From the cell containing the given text, extract its center point as [x, y] coordinate. 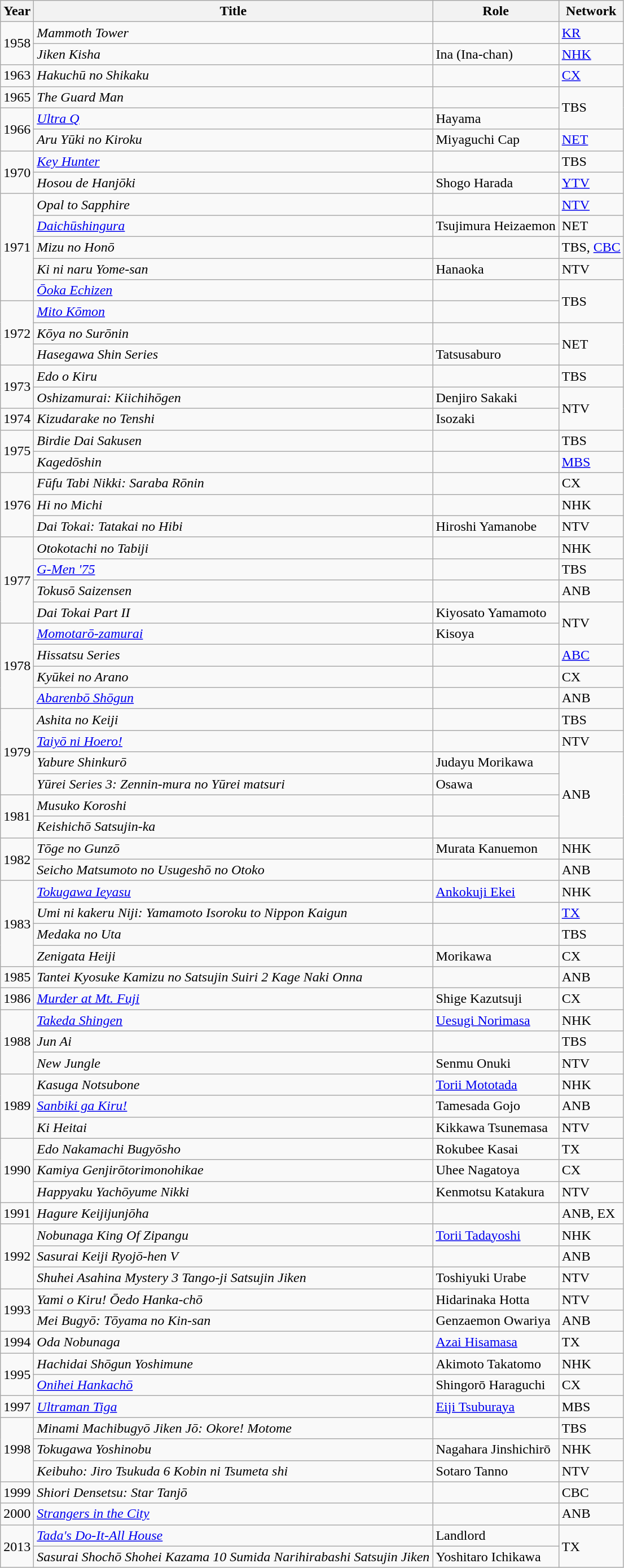
1977 [17, 580]
Sanbiki ga Kiru! [234, 1106]
1990 [17, 1170]
1994 [17, 1342]
Uesugi Norimasa [495, 1020]
Umi ni kakeru Niji: Yamamoto Isoroku to Nippon Kaigun [234, 913]
Ōoka Echizen [234, 290]
G-Men '75 [234, 569]
1999 [17, 1492]
Kamiya Genjirōtorimonohikae [234, 1170]
Key Hunter [234, 161]
1992 [17, 1256]
1995 [17, 1375]
TBS, CBC [591, 247]
Kizudarake no Tenshi [234, 419]
1965 [17, 97]
Taiyō ni Hoero! [234, 741]
Birdie Dai Sakusen [234, 441]
Hachidai Shōgun Yoshimune [234, 1364]
Minami Machibugyō Jiken Jō: Okore! Motome [234, 1428]
Ki Heitai [234, 1127]
Hakuchū no Shikaku [234, 76]
Denjiro Sakaki [495, 398]
Dai Tokai: Tatakai no Hibi [234, 526]
1970 [17, 172]
Mito Kōmon [234, 312]
Ultra Q [234, 118]
YTV [591, 183]
1978 [17, 666]
Uhee Nagatoya [495, 1170]
Hagure Keijijunjōha [234, 1213]
Keibuho: Jiro Tsukuda 6 Kobin ni Tsumeta shi [234, 1471]
Ki ni naru Yome-san [234, 269]
ABC [591, 655]
Ina (Ina-chan) [495, 54]
KR [591, 33]
1985 [17, 977]
1991 [17, 1213]
Mei Bugyō: Tōyama no Kin-san [234, 1321]
Murata Kanuemon [495, 848]
Musuko Koroshi [234, 805]
1979 [17, 752]
Hi no Michi [234, 505]
Nobunaga King Of Zipangu [234, 1235]
Morikawa [495, 956]
Kōya no Surōnin [234, 333]
Happyaku Yachōyume Nikki [234, 1192]
Tōge no Gunzō [234, 848]
Aru Yūki no Kiroku [234, 140]
Senmu Onuki [495, 1063]
Year [17, 11]
Jiken Kisha [234, 54]
Takeda Shingen [234, 1020]
Landlord [495, 1535]
Yoshitaro Ichikawa [495, 1557]
Kisoya [495, 634]
1998 [17, 1450]
1997 [17, 1407]
Medaka no Uta [234, 934]
Shingorō Haraguchi [495, 1385]
Sasurai Keiji Ryojō-hen V [234, 1256]
Tantei Kyosuke Kamizu no Satsujin Suiri 2 Kage Naki Onna [234, 977]
Kyūkei no Arano [234, 677]
Role [495, 11]
Tada's Do-It-All House [234, 1535]
Azai Hisamasa [495, 1342]
Isozaki [495, 419]
Tsujimura Heizaemon [495, 226]
Daichūshingura [234, 226]
Sasurai Shochō Shohei Kazama 10 Sumida Narihirabashi Satsujin Jiken [234, 1557]
Hidarinaka Hotta [495, 1299]
Kenmotsu Katakura [495, 1192]
Onihei Hankachō [234, 1385]
Opal to Sapphire [234, 204]
Oda Nobunaga [234, 1342]
Murder at Mt. Fuji [234, 999]
1976 [17, 505]
Kiyosato Yamamoto [495, 612]
Jun Ai [234, 1042]
Otokotachi no Tabiji [234, 548]
Torii Tadayoshi [495, 1235]
1993 [17, 1310]
Kasuga Notsubone [234, 1085]
1986 [17, 999]
Yabure Shinkurō [234, 763]
Seicho Matsumoto no Usugeshō no Otoko [234, 870]
Abarenbō Shōgun [234, 698]
1988 [17, 1042]
Strangers in the City [234, 1514]
1971 [17, 247]
Genzaemon Owariya [495, 1321]
Kikkawa Tsunemasa [495, 1127]
Hasegawa Shin Series [234, 355]
Akimoto Takatomo [495, 1364]
Ashita no Keiji [234, 720]
Sotaro Tanno [495, 1471]
Tokugawa Yoshinobu [234, 1450]
Mammoth Tower [234, 33]
Eiji Tsuburaya [495, 1407]
1975 [17, 451]
Kagedōshin [234, 462]
Shuhei Asahina Mystery 3 Tango-ji Satsujin Jiken [234, 1278]
Edo Nakamachi Bugyōsho [234, 1149]
New Jungle [234, 1063]
Torii Mototada [495, 1085]
Zenigata Heiji [234, 956]
1963 [17, 76]
1966 [17, 129]
2000 [17, 1514]
Tokugawa Ieyasu [234, 891]
Ankokuji Ekei [495, 891]
Hanaoka [495, 269]
Tatsusaburo [495, 355]
Momotarō-zamurai [234, 634]
Hosou de Hanjōki [234, 183]
Toshiyuki Urabe [495, 1278]
Edo o Kiru [234, 376]
Yūrei Series 3: Zennin-mura no Yūrei matsuri [234, 784]
Dai Tokai Part II [234, 612]
1972 [17, 333]
Shiori Densetsu: Star Tanjō [234, 1492]
Miyaguchi Cap [495, 140]
Judayu Morikawa [495, 763]
1983 [17, 923]
1974 [17, 419]
Mizu no Honō [234, 247]
1958 [17, 43]
Tokusō Saizensen [234, 591]
CBC [591, 1492]
Ultraman Tiga [234, 1407]
Title [234, 11]
Network [591, 11]
Nagahara Jinshichirō [495, 1450]
1981 [17, 816]
Hayama [495, 118]
Tamesada Gojo [495, 1106]
Fūfu Tabi Nikki: Saraba Rōnin [234, 483]
Yami o Kiru! Ōedo Hanka-chō [234, 1299]
Shige Kazutsuji [495, 999]
Shogo Harada [495, 183]
Keishichō Satsujin-ka [234, 827]
1973 [17, 387]
1989 [17, 1106]
1982 [17, 859]
2013 [17, 1546]
Hiroshi Yamanobe [495, 526]
Hissatsu Series [234, 655]
Osawa [495, 784]
Rokubee Kasai [495, 1149]
The Guard Man [234, 97]
ANB, EX [591, 1213]
Oshizamurai: Kiichihōgen [234, 398]
